Pinpoint the cell where the given text exists, returning its (x, y) midpoint coordinate. 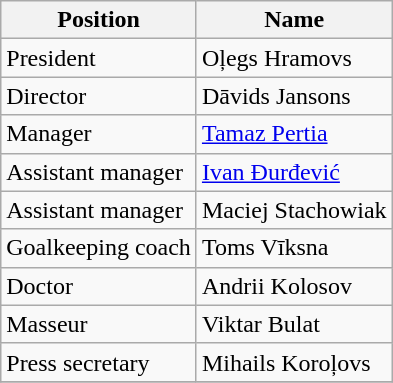
Oļegs Hramovs (294, 58)
Mihails Koroļovs (294, 362)
Goalkeeping coach (99, 248)
Press secretary (99, 362)
Position (99, 20)
Masseur (99, 324)
Dāvids Jansons (294, 96)
Doctor (99, 286)
Tamaz Pertia (294, 134)
Name (294, 20)
Andrii Kolosov (294, 286)
Director (99, 96)
Viktar Bulat (294, 324)
Ivan Đurđević (294, 172)
Toms Vīksna (294, 248)
Maciej Stachowiak (294, 210)
President (99, 58)
Manager (99, 134)
